Extract the [x, y] coordinate from the center of the cell holding the provided text.  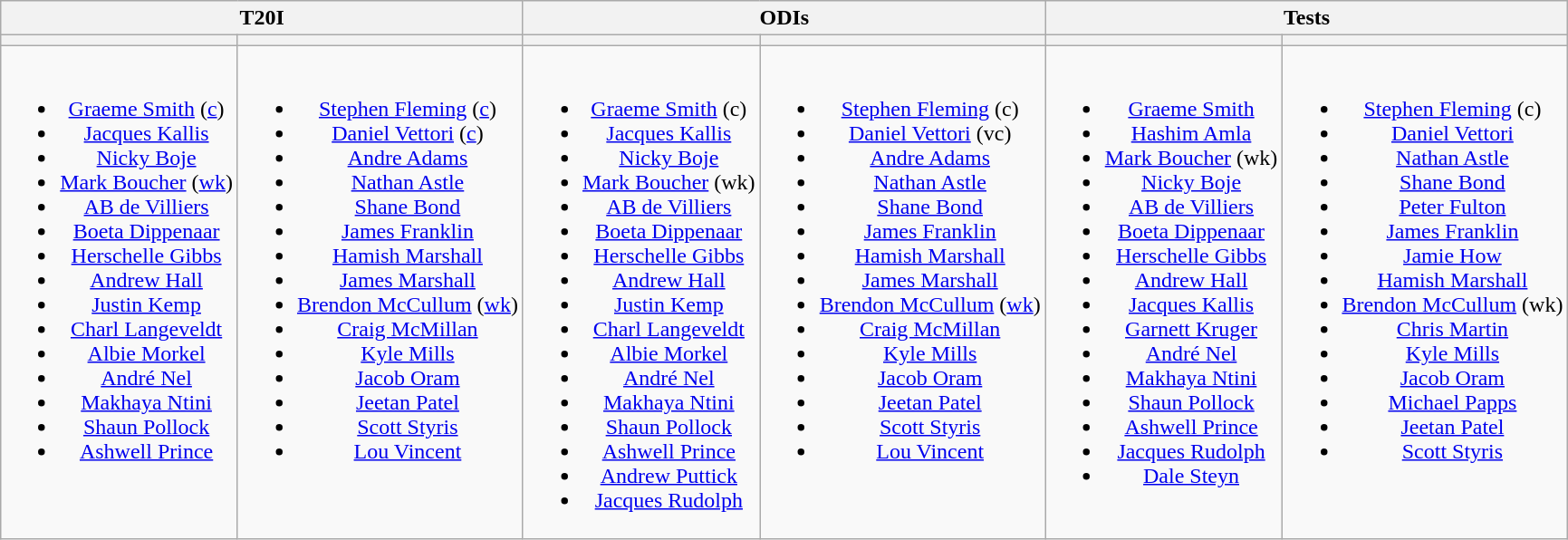
T20I [263, 18]
Tests [1306, 18]
ODIs [784, 18]
